Return (x, y) of the center of cell containing provided text 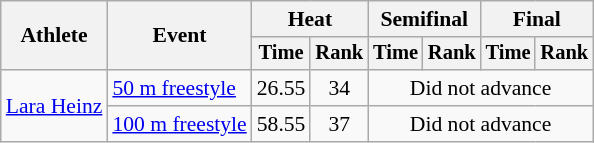
Semifinal (424, 19)
Athlete (54, 36)
37 (339, 124)
50 m freestyle (179, 88)
26.55 (282, 88)
Event (179, 36)
Heat (310, 19)
Final (537, 19)
Lara Heinz (54, 106)
58.55 (282, 124)
34 (339, 88)
100 m freestyle (179, 124)
